Locate the cell with the specified text and output its [x, y] center coordinate. 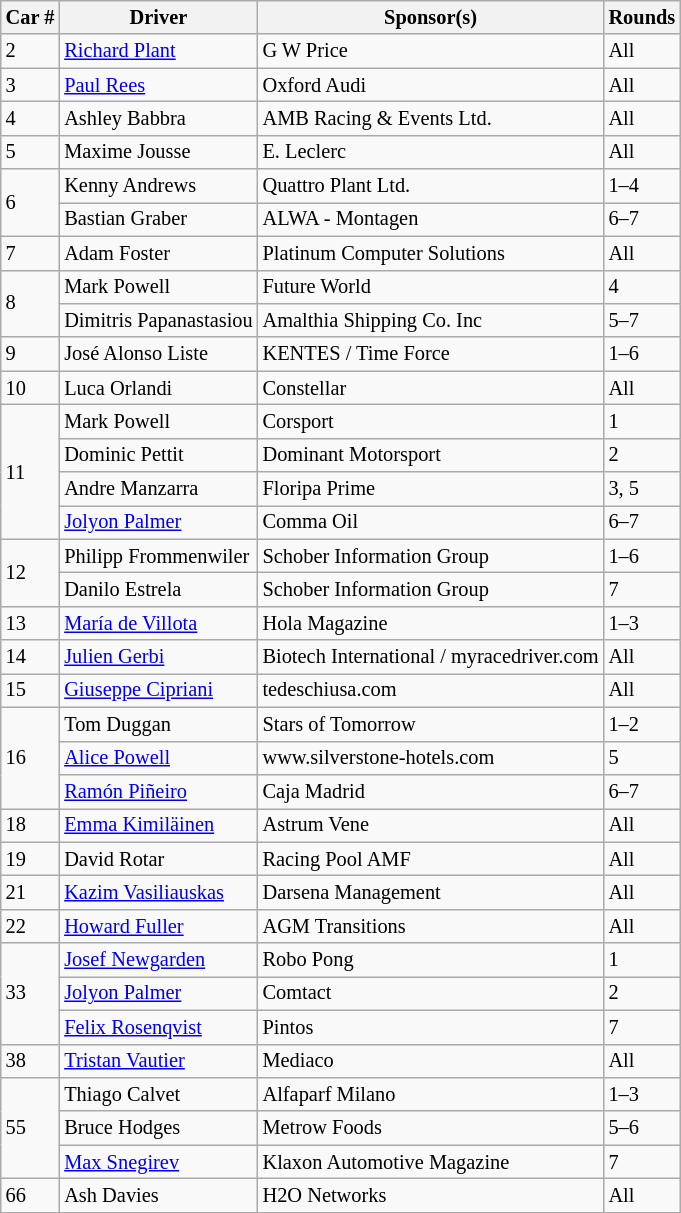
Emma Kimiläinen [158, 825]
3 [30, 85]
15 [30, 690]
8 [30, 304]
22 [30, 926]
Thiago Calvet [158, 1094]
Darsena Management [431, 892]
6 [30, 202]
AMB Racing & Events Ltd. [431, 118]
Astrum Vene [431, 825]
Felix Rosenqvist [158, 1027]
18 [30, 825]
Car # [30, 17]
Philipp Frommenwiler [158, 556]
Oxford Audi [431, 85]
Future World [431, 287]
Dominic Pettit [158, 455]
Alfaparf Milano [431, 1094]
Alice Powell [158, 758]
Driver [158, 17]
Constellar [431, 388]
Dimitris Papanastasiou [158, 320]
E. Leclerc [431, 152]
www.silverstone-hotels.com [431, 758]
Josef Newgarden [158, 960]
G W Price [431, 51]
Sponsor(s) [431, 17]
1–2 [642, 724]
Adam Foster [158, 253]
14 [30, 657]
Bastian Graber [158, 219]
Richard Plant [158, 51]
Ashley Babbra [158, 118]
Tom Duggan [158, 724]
Kazim Vasiliauskas [158, 892]
Robo Pong [431, 960]
Platinum Computer Solutions [431, 253]
Luca Orlandi [158, 388]
Ramón Piñeiro [158, 791]
Paul Rees [158, 85]
María de Villota [158, 623]
Comtact [431, 993]
Howard Fuller [158, 926]
H2O Networks [431, 1195]
19 [30, 859]
Quattro Plant Ltd. [431, 186]
tedeschiusa.com [431, 690]
Giuseppe Cipriani [158, 690]
Dominant Motorsport [431, 455]
Pintos [431, 1027]
Corsport [431, 421]
12 [30, 572]
Floripa Prime [431, 489]
5–6 [642, 1128]
Rounds [642, 17]
Max Snegirev [158, 1162]
Maxime Jousse [158, 152]
Caja Madrid [431, 791]
ALWA - Montagen [431, 219]
Metrow Foods [431, 1128]
55 [30, 1128]
21 [30, 892]
Stars of Tomorrow [431, 724]
33 [30, 994]
16 [30, 758]
9 [30, 354]
Ash Davies [158, 1195]
Andre Manzarra [158, 489]
1–4 [642, 186]
5–7 [642, 320]
Tristan Vautier [158, 1061]
José Alonso Liste [158, 354]
Klaxon Automotive Magazine [431, 1162]
13 [30, 623]
AGM Transitions [431, 926]
Danilo Estrela [158, 589]
Bruce Hodges [158, 1128]
David Rotar [158, 859]
Comma Oil [431, 522]
11 [30, 472]
3, 5 [642, 489]
Mediaco [431, 1061]
66 [30, 1195]
Biotech International / myracedriver.com [431, 657]
Amalthia Shipping Co. Inc [431, 320]
38 [30, 1061]
Hola Magazine [431, 623]
Julien Gerbi [158, 657]
Kenny Andrews [158, 186]
KENTES / Time Force [431, 354]
10 [30, 388]
Racing Pool AMF [431, 859]
